Determine the [X, Y] coordinate at the center of the cell enclosing the given text.  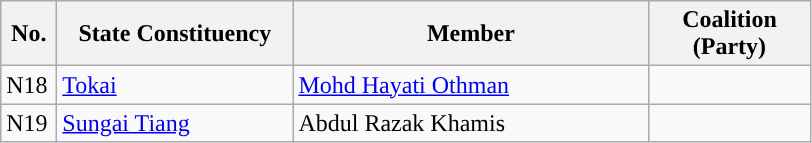
No. [29, 34]
Abdul Razak Khamis [471, 123]
Sungai Tiang [175, 123]
Member [471, 34]
Coalition (Party) [730, 34]
N18 [29, 85]
N19 [29, 123]
State Constituency [175, 34]
Tokai [175, 85]
Mohd Hayati Othman [471, 85]
